Scan for the cell matching the given text and deliver its [X, Y] coordinate at center. 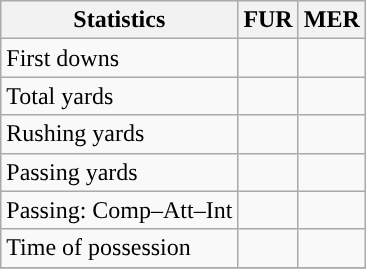
Passing yards [120, 172]
Total yards [120, 96]
FUR [268, 20]
MER [332, 20]
Time of possession [120, 248]
Rushing yards [120, 134]
First downs [120, 58]
Statistics [120, 20]
Passing: Comp–Att–Int [120, 210]
